Search for the cell housing the specified text and yield its (x, y) center coordinate. 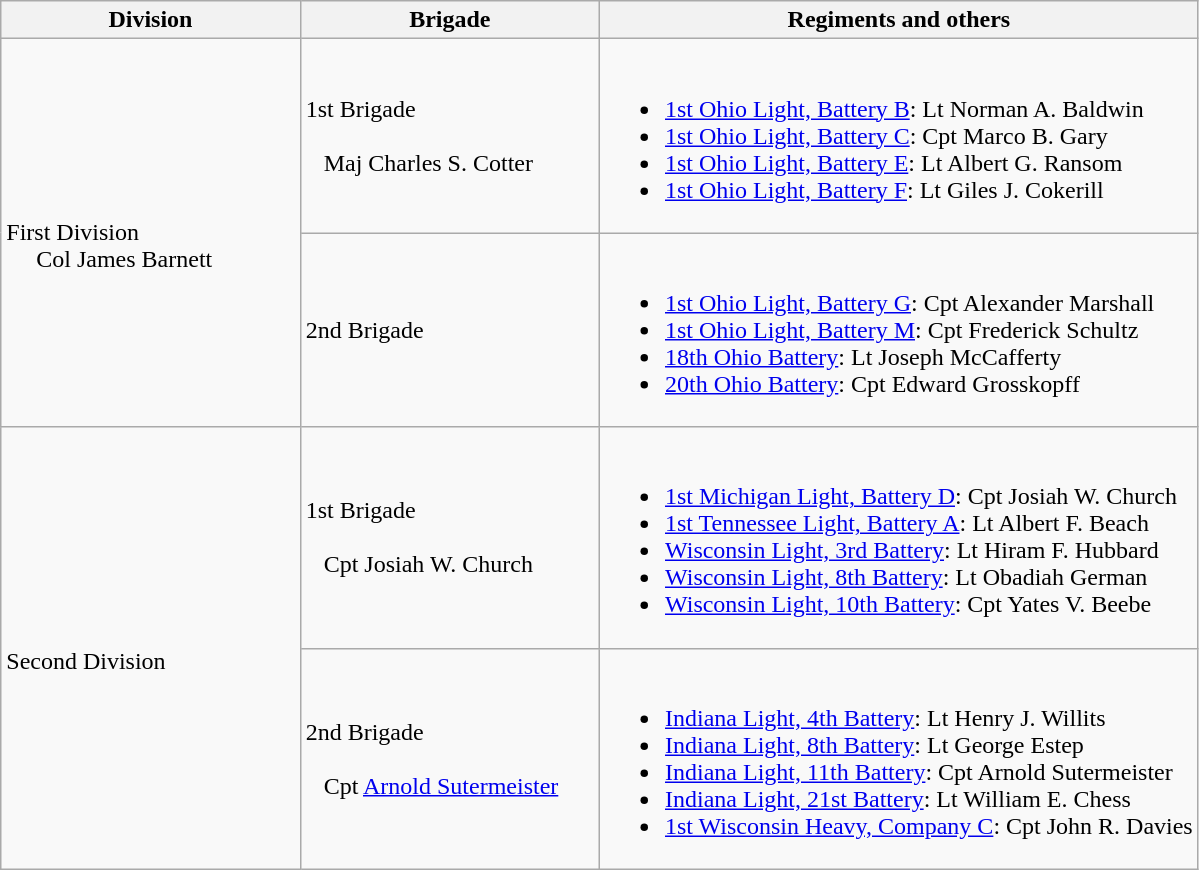
Division (150, 20)
1st Brigade Cpt Josiah W. Church (450, 538)
2nd Brigade Cpt Arnold Sutermeister (450, 758)
Brigade (450, 20)
Second Division (150, 648)
2nd Brigade (450, 330)
1st Brigade Maj Charles S. Cotter (450, 136)
First Division Col James Barnett (150, 233)
Regiments and others (898, 20)
